Detect which cell encompasses the target text, then output its (X, Y) center coordinate. 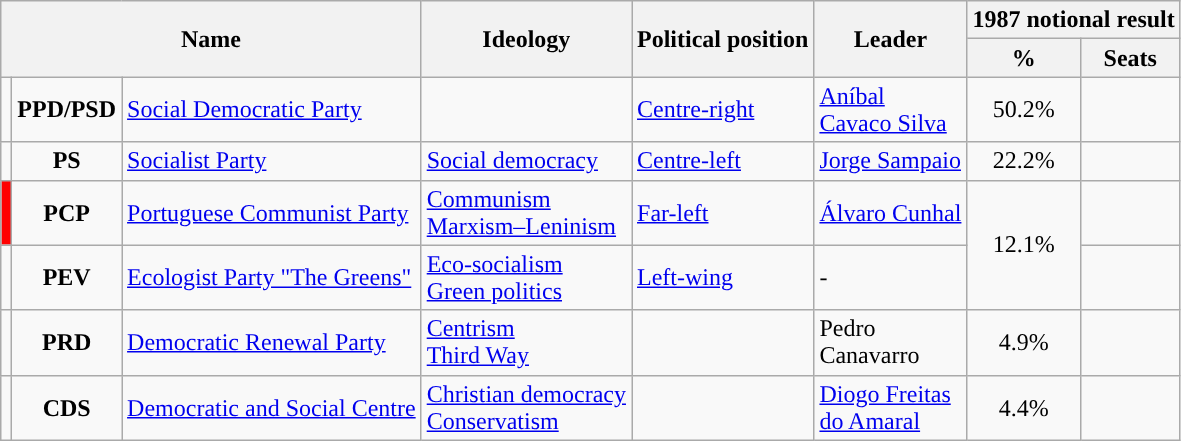
PRD (67, 342)
- (890, 278)
4.9% (1024, 342)
% (1024, 58)
4.4% (1024, 408)
Diogo Freitasdo Amaral (890, 408)
Social democracy (526, 161)
Name (211, 39)
Democratic Renewal Party (272, 342)
Christian democracyConservatism (526, 408)
Political position (723, 39)
CentrismThird Way (526, 342)
PEV (67, 278)
Portuguese Communist Party (272, 212)
Ideology (526, 39)
Socialist Party (272, 161)
Far-left (723, 212)
Leader (890, 39)
12.1% (1024, 245)
Centre-right (723, 110)
50.2% (1024, 110)
PS (67, 161)
Ecologist Party "The Greens" (272, 278)
Jorge Sampaio (890, 161)
22.2% (1024, 161)
Seats (1130, 58)
PedroCanavarro (890, 342)
1987 notional result (1074, 20)
PPD/PSD (67, 110)
Álvaro Cunhal (890, 212)
Left-wing (723, 278)
PCP (67, 212)
CDS (67, 408)
AníbalCavaco Silva (890, 110)
Social Democratic Party (272, 110)
Eco-socialismGreen politics (526, 278)
Centre-left (723, 161)
CommunismMarxism–Leninism (526, 212)
Democratic and Social Centre (272, 408)
